Return the (X, Y) coordinate for the center point of the cell that contains the specified text.  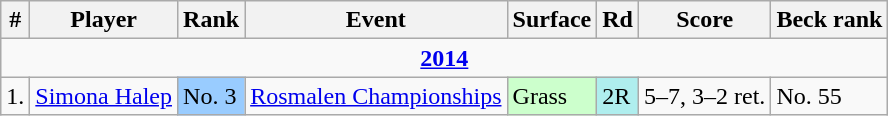
Score (704, 20)
Player (104, 20)
Rd (618, 20)
5–7, 3–2 ret. (704, 96)
Grass (552, 96)
Beck rank (830, 20)
Rank (212, 20)
Surface (552, 20)
No. 55 (830, 96)
Simona Halep (104, 96)
# (16, 20)
No. 3 (212, 96)
1. (16, 96)
Rosmalen Championships (376, 96)
2R (618, 96)
Event (376, 20)
2014 (444, 58)
